Identify which cell holds the provided text, then report its (X, Y) central coordinate. 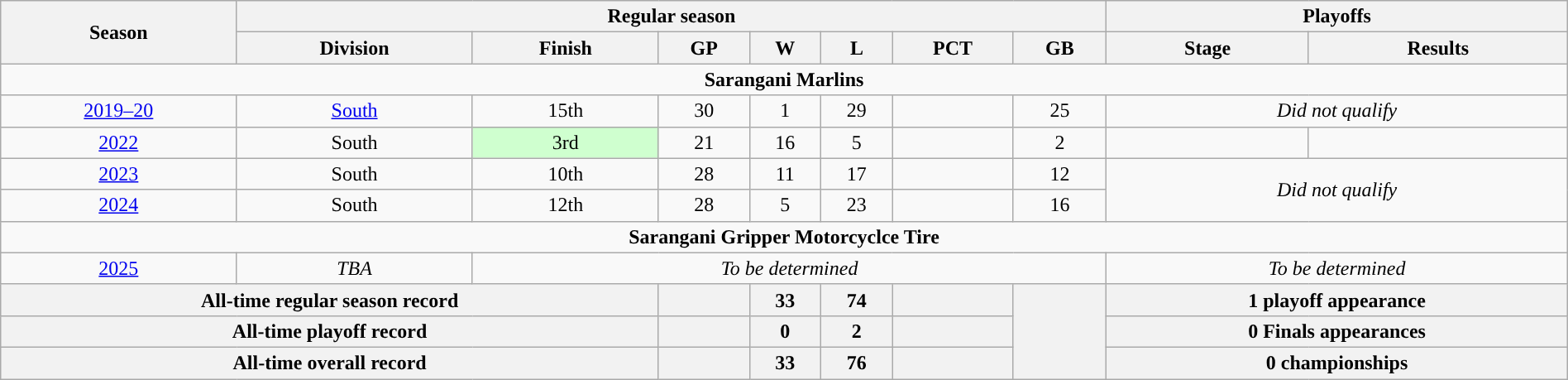
GP (704, 48)
15th (566, 111)
2025 (119, 268)
2023 (119, 174)
Results (1437, 48)
17 (857, 174)
0 championships (1336, 363)
Finish (566, 48)
21 (704, 142)
Division (354, 48)
All-time playoff record (330, 331)
Sarangani Marlins (784, 79)
2019–20 (119, 111)
3rd (566, 142)
1 (786, 111)
2022 (119, 142)
12 (1060, 174)
All-time regular season record (330, 300)
12th (566, 205)
30 (704, 111)
11 (786, 174)
GB (1060, 48)
2024 (119, 205)
0 (786, 331)
Regular season (672, 17)
74 (857, 300)
W (786, 48)
Sarangani Gripper Motorcyclce Tire (784, 237)
0 Finals appearances (1336, 331)
76 (857, 363)
PCT (953, 48)
Stage (1207, 48)
Playoffs (1336, 17)
10th (566, 174)
Season (119, 32)
TBA (354, 268)
All-time overall record (330, 363)
23 (857, 205)
L (857, 48)
29 (857, 111)
1 playoff appearance (1336, 300)
25 (1060, 111)
